Scan for the cell matching the given text and deliver its [X, Y] coordinate at center. 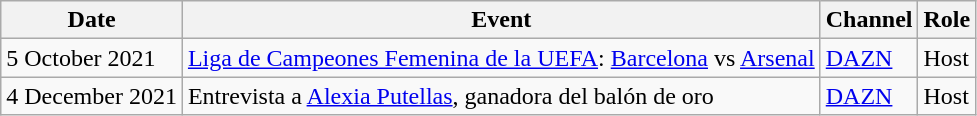
4 December 2021 [92, 96]
Date [92, 20]
Entrevista a Alexia Putellas, ganadora del balón de oro [501, 96]
Liga de Campeones Femenina de la UEFA: Barcelona vs Arsenal [501, 58]
Role [947, 20]
Channel [869, 20]
Event [501, 20]
5 October 2021 [92, 58]
